Scan for the cell matching the given text and deliver its [X, Y] coordinate at center. 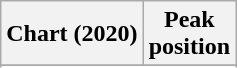
Chart (2020) [72, 34]
Peakposition [189, 34]
